From the cell containing the given text, extract its center point as [x, y] coordinate. 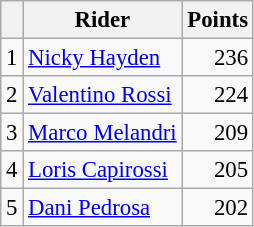
Marco Melandri [102, 133]
4 [12, 170]
Valentino Rossi [102, 95]
Points [218, 20]
Loris Capirossi [102, 170]
Dani Pedrosa [102, 208]
236 [218, 58]
Nicky Hayden [102, 58]
5 [12, 208]
2 [12, 95]
202 [218, 208]
205 [218, 170]
Rider [102, 20]
3 [12, 133]
209 [218, 133]
1 [12, 58]
224 [218, 95]
